Search for the cell housing the specified text and yield its [X, Y] center coordinate. 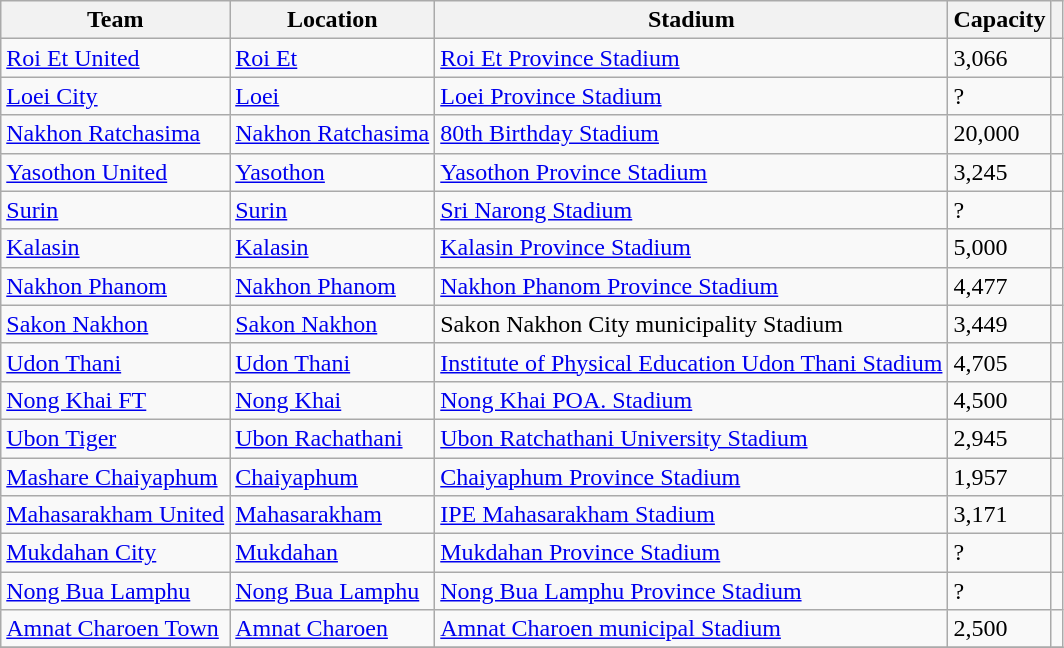
Ubon Rachathani [332, 438]
1,957 [1000, 477]
Location [332, 20]
Nong Khai [332, 400]
Nakhon Phanom Province Stadium [692, 286]
4,705 [1000, 362]
2,500 [1000, 629]
Nong Khai FT [116, 400]
Mashare Chaiyaphum [116, 477]
Sri Narong Stadium [692, 210]
4,477 [1000, 286]
Amnat Charoen municipal Stadium [692, 629]
3,245 [1000, 172]
Mukdahan [332, 553]
Sakon Nakhon City municipality Stadium [692, 324]
2,945 [1000, 438]
Institute of Physical Education Udon Thani Stadium [692, 362]
Mukdahan City [116, 553]
IPE Mahasarakham Stadium [692, 515]
20,000 [1000, 134]
Mahasarakham [332, 515]
Loei [332, 96]
Amnat Charoen Town [116, 629]
Yasothon [332, 172]
5,000 [1000, 248]
Roi Et [332, 58]
Kalasin Province Stadium [692, 248]
Yasothon Province Stadium [692, 172]
Chaiyaphum [332, 477]
Nong Bua Lamphu Province Stadium [692, 591]
3,171 [1000, 515]
Stadium [692, 20]
Team [116, 20]
Yasothon United [116, 172]
Mahasarakham United [116, 515]
Roi Et United [116, 58]
3,449 [1000, 324]
80th Birthday Stadium [692, 134]
Nong Khai POA. Stadium [692, 400]
Amnat Charoen [332, 629]
Ubon Ratchathani University Stadium [692, 438]
Roi Et Province Stadium [692, 58]
3,066 [1000, 58]
Loei City [116, 96]
Chaiyaphum Province Stadium [692, 477]
Capacity [1000, 20]
Mukdahan Province Stadium [692, 553]
Loei Province Stadium [692, 96]
Ubon Tiger [116, 438]
4,500 [1000, 400]
